Output the [x, y] coordinate of the center of the cell containing the given text.  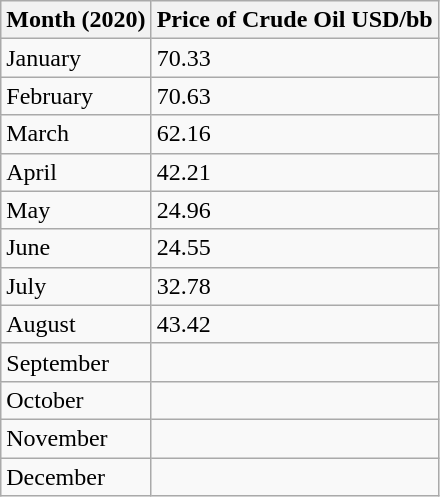
December [76, 477]
70.63 [294, 96]
September [76, 362]
July [76, 286]
62.16 [294, 134]
November [76, 438]
October [76, 400]
24.96 [294, 210]
32.78 [294, 286]
April [76, 172]
June [76, 248]
70.33 [294, 58]
May [76, 210]
February [76, 96]
Price of Crude Oil USD/bb [294, 20]
24.55 [294, 248]
March [76, 134]
43.42 [294, 324]
42.21 [294, 172]
January [76, 58]
Month (2020) [76, 20]
August [76, 324]
